Identify which cell holds the provided text, then report its (x, y) central coordinate. 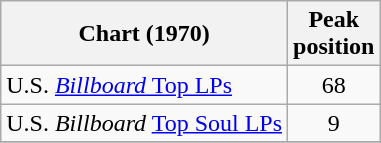
68 (334, 85)
Chart (1970) (144, 34)
U.S. Billboard Top Soul LPs (144, 123)
9 (334, 123)
U.S. Billboard Top LPs (144, 85)
Peakposition (334, 34)
